Provide the [x, y] coordinate of the cell's center where the given text is located.  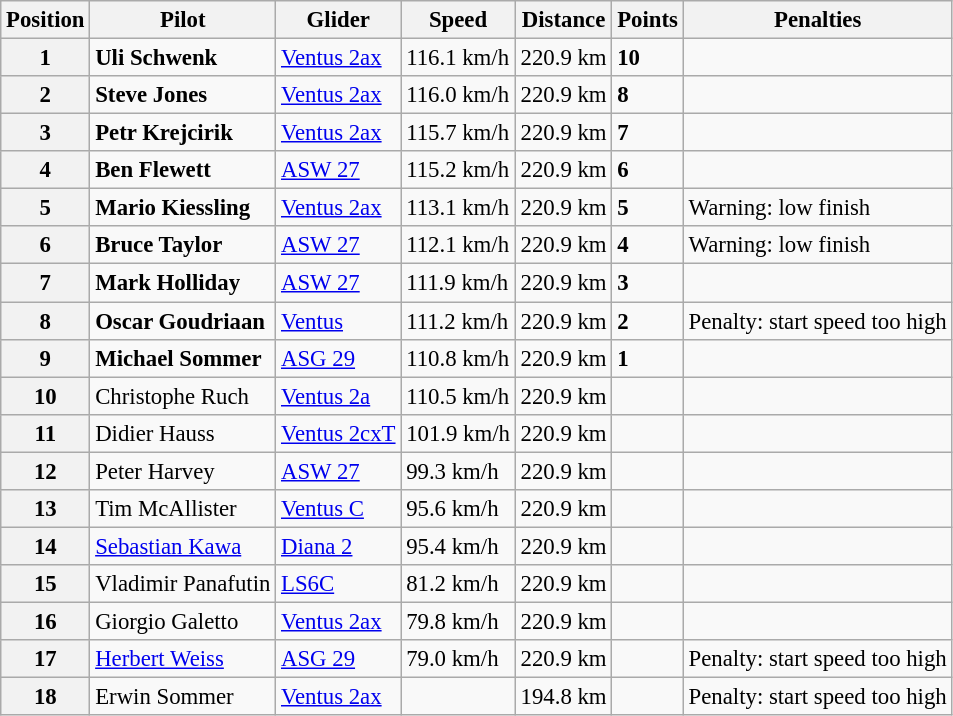
Glider [338, 20]
Sebastian Kawa [183, 546]
Diana 2 [338, 546]
111.9 km/h [458, 283]
95.4 km/h [458, 546]
LS6C [338, 584]
Giorgio Galetto [183, 621]
95.6 km/h [458, 509]
Ventus 2a [338, 396]
Position [46, 20]
16 [46, 621]
15 [46, 584]
Herbert Weiss [183, 659]
101.9 km/h [458, 433]
115.2 km/h [458, 170]
Didier Hauss [183, 433]
99.3 km/h [458, 471]
Ventus C [338, 509]
17 [46, 659]
110.5 km/h [458, 396]
9 [46, 358]
Peter Harvey [183, 471]
Points [648, 20]
Ventus [338, 321]
Ventus 2cxT [338, 433]
14 [46, 546]
Michael Sommer [183, 358]
Tim McAllister [183, 509]
81.2 km/h [458, 584]
Oscar Goudriaan [183, 321]
Mark Holliday [183, 283]
Pilot [183, 20]
Vladimir Panafutin [183, 584]
Ben Flewett [183, 170]
Uli Schwenk [183, 58]
79.8 km/h [458, 621]
Mario Kiessling [183, 208]
Erwin Sommer [183, 697]
Speed [458, 20]
115.7 km/h [458, 133]
194.8 km [564, 697]
116.0 km/h [458, 95]
13 [46, 509]
18 [46, 697]
Distance [564, 20]
79.0 km/h [458, 659]
Petr Krejcirik [183, 133]
112.1 km/h [458, 245]
12 [46, 471]
110.8 km/h [458, 358]
Bruce Taylor [183, 245]
Steve Jones [183, 95]
113.1 km/h [458, 208]
Penalties [818, 20]
Christophe Ruch [183, 396]
111.2 km/h [458, 321]
116.1 km/h [458, 58]
11 [46, 433]
